Find where the given text appears and provide that cell's center as (x, y) coordinate. 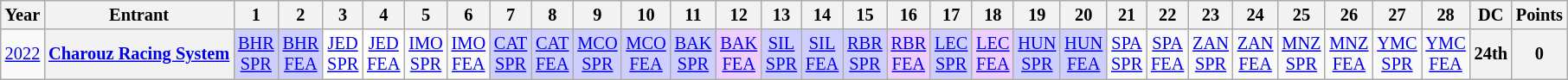
JEDFEA (383, 54)
ZANFEA (1256, 54)
19 (1037, 15)
27 (1397, 15)
4 (383, 15)
LECFEA (993, 54)
3 (343, 15)
25 (1301, 15)
CATFEA (552, 54)
DC (1491, 15)
BHRSPR (256, 54)
LECSPR (951, 54)
28 (1446, 15)
17 (951, 15)
8 (552, 15)
10 (646, 15)
16 (909, 15)
MCOSPR (597, 54)
SILSPR (781, 54)
5 (426, 15)
9 (597, 15)
SPASPR (1127, 54)
JEDSPR (343, 54)
Year (22, 15)
HUNSPR (1037, 54)
24th (1491, 54)
22 (1167, 15)
BAKSPR (694, 54)
MNZSPR (1301, 54)
18 (993, 15)
ZANSPR (1211, 54)
YMCFEA (1446, 54)
20 (1083, 15)
11 (694, 15)
CATSPR (511, 54)
IMOFEA (469, 54)
7 (511, 15)
Points (1539, 15)
1 (256, 15)
SPAFEA (1167, 54)
RBRFEA (909, 54)
21 (1127, 15)
23 (1211, 15)
14 (822, 15)
HUNFEA (1083, 54)
13 (781, 15)
YMCSPR (1397, 54)
2 (301, 15)
BAKFEA (739, 54)
24 (1256, 15)
Entrant (138, 15)
MNZFEA (1348, 54)
Charouz Racing System (138, 54)
RBRSPR (864, 54)
2022 (22, 54)
0 (1539, 54)
IMOSPR (426, 54)
15 (864, 15)
BHRFEA (301, 54)
12 (739, 15)
6 (469, 15)
MCOFEA (646, 54)
SILFEA (822, 54)
26 (1348, 15)
